Output the [X, Y] coordinate of the center of the cell containing the given text.  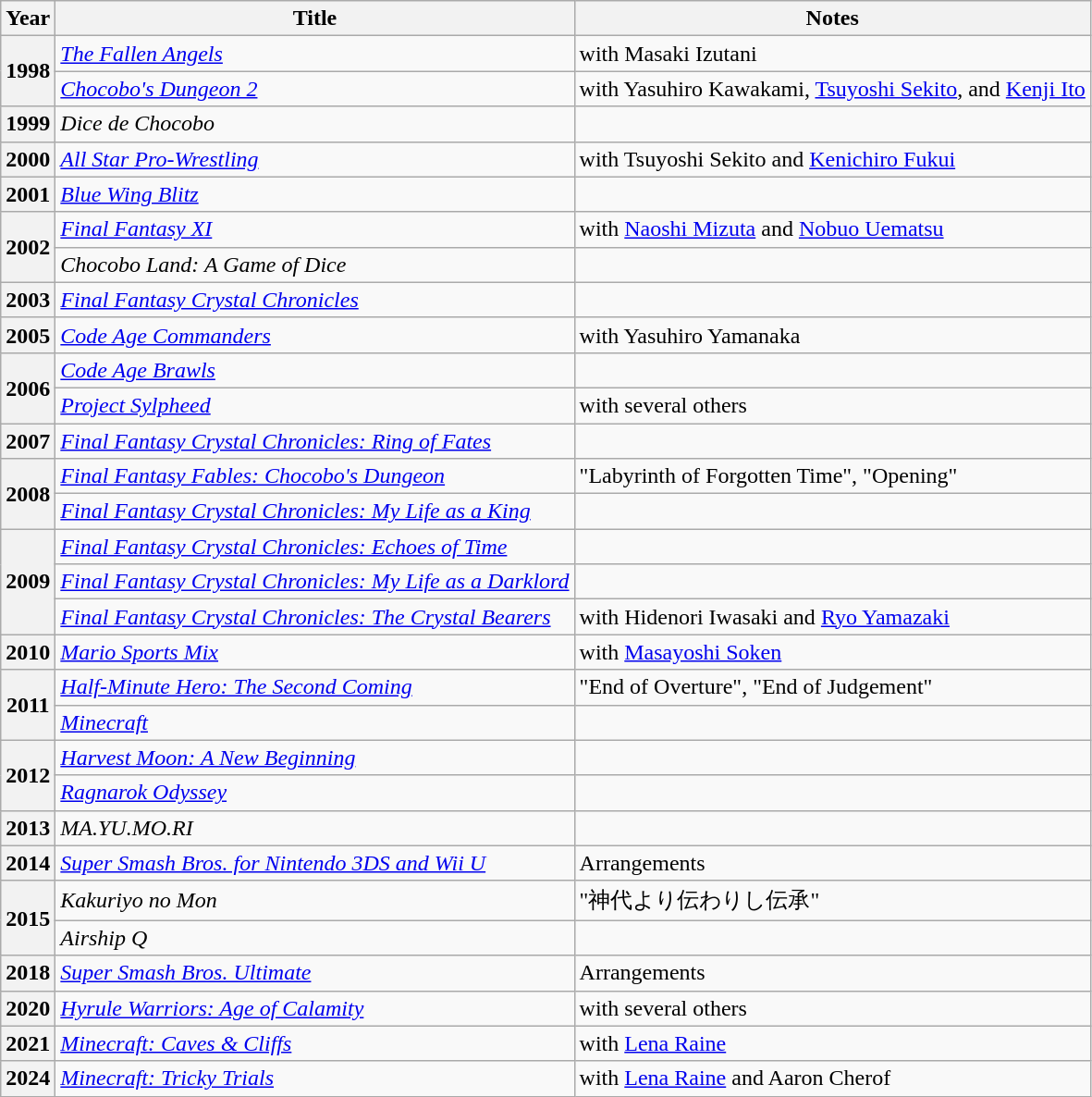
2005 [28, 335]
1998 [28, 71]
Harvest Moon: A New Beginning [314, 758]
Code Age Commanders [314, 335]
with Yasuhiro Kawakami, Tsuyoshi Sekito, and Kenji Ito [832, 89]
2010 [28, 652]
Mario Sports Mix [314, 652]
2024 [28, 1079]
2015 [28, 918]
Final Fantasy Crystal Chronicles: Echoes of Time [314, 547]
2001 [28, 194]
2003 [28, 300]
Minecraft [314, 722]
Minecraft: Tricky Trials [314, 1079]
Chocobo's Dungeon 2 [314, 89]
2014 [28, 863]
Final Fantasy Crystal Chronicles: The Crystal Bearers [314, 617]
with Hidenori Iwasaki and Ryo Yamazaki [832, 617]
The Fallen Angels [314, 54]
2021 [28, 1043]
2000 [28, 159]
2013 [28, 828]
2006 [28, 388]
with Masaki Izutani [832, 54]
2008 [28, 494]
Super Smash Bros. Ultimate [314, 973]
Kakuriyo no Mon [314, 901]
with Masayoshi Soken [832, 652]
Ragnarok Odyssey [314, 793]
Final Fantasy Crystal Chronicles: My Life as a Darklord [314, 582]
Code Age Brawls [314, 370]
Final Fantasy Fables: Chocobo's Dungeon [314, 476]
Chocobo Land: A Game of Dice [314, 265]
Minecraft: Caves & Cliffs [314, 1043]
Airship Q [314, 938]
Title [314, 18]
with Lena Raine [832, 1043]
"神代より伝わりし伝承" [832, 901]
Final Fantasy Crystal Chronicles: My Life as a King [314, 512]
Dice de Chocobo [314, 124]
2020 [28, 1008]
with Tsuyoshi Sekito and Kenichiro Fukui [832, 159]
Final Fantasy Crystal Chronicles: Ring of Fates [314, 441]
Half-Minute Hero: The Second Coming [314, 687]
Hyrule Warriors: Age of Calamity [314, 1008]
2007 [28, 441]
Final Fantasy XI [314, 229]
Super Smash Bros. for Nintendo 3DS and Wii U [314, 863]
2002 [28, 247]
2009 [28, 582]
"End of Overture", "End of Judgement" [832, 687]
with Lena Raine and Aaron Cherof [832, 1079]
Blue Wing Blitz [314, 194]
Notes [832, 18]
1999 [28, 124]
with Yasuhiro Yamanaka [832, 335]
Year [28, 18]
Final Fantasy Crystal Chronicles [314, 300]
2018 [28, 973]
2012 [28, 775]
with Naoshi Mizuta and Nobuo Uematsu [832, 229]
2011 [28, 705]
"Labyrinth of Forgotten Time", "Opening" [832, 476]
MA.YU.MO.RI [314, 828]
All Star Pro-Wrestling [314, 159]
Project Sylpheed [314, 405]
